Locate the cell with the specified text and output its [X, Y] center coordinate. 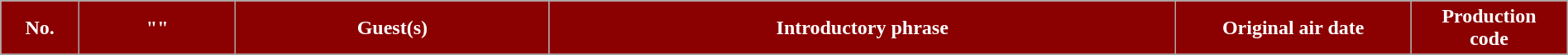
Original air date [1293, 28]
"" [157, 28]
Production code [1489, 28]
Guest(s) [392, 28]
Introductory phrase [863, 28]
No. [40, 28]
